Return the (X, Y) coordinate for the center point of the cell that contains the specified text.  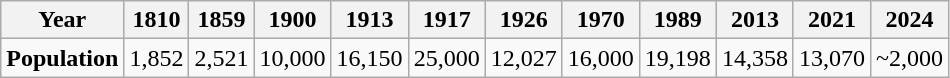
Year (62, 20)
~2,000 (909, 58)
1913 (370, 20)
10,000 (292, 58)
16,000 (600, 58)
12,027 (524, 58)
1,852 (156, 58)
2013 (754, 20)
25,000 (446, 58)
1900 (292, 20)
Population (62, 58)
16,150 (370, 58)
1989 (678, 20)
1859 (222, 20)
2021 (832, 20)
2024 (909, 20)
1810 (156, 20)
1970 (600, 20)
2,521 (222, 58)
14,358 (754, 58)
13,070 (832, 58)
19,198 (678, 58)
1917 (446, 20)
1926 (524, 20)
